Extract the (X, Y) coordinate from the center of the cell holding the provided text.  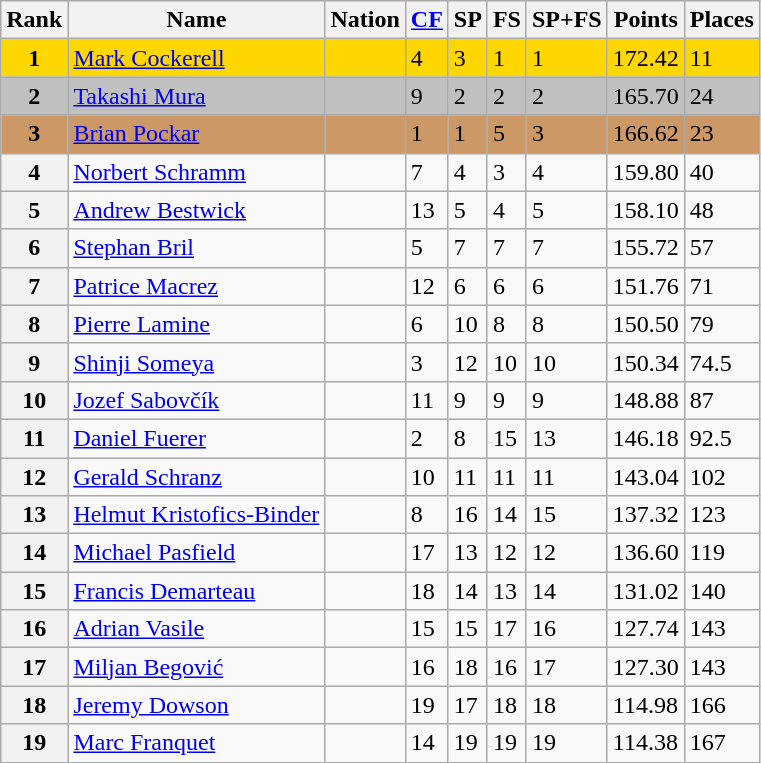
92.5 (722, 438)
127.30 (646, 667)
Points (646, 20)
Marc Franquet (196, 743)
165.70 (646, 96)
Norbert Schramm (196, 172)
114.38 (646, 743)
140 (722, 591)
136.60 (646, 553)
Gerald Schranz (196, 477)
71 (722, 286)
Stephan Bril (196, 248)
74.5 (722, 362)
Shinji Someya (196, 362)
151.76 (646, 286)
166.62 (646, 134)
Places (722, 20)
Patrice Macrez (196, 286)
23 (722, 134)
Helmut Kristofics-Binder (196, 515)
24 (722, 96)
143.04 (646, 477)
Takashi Mura (196, 96)
Mark Cockerell (196, 58)
Brian Pockar (196, 134)
57 (722, 248)
79 (722, 324)
127.74 (646, 629)
155.72 (646, 248)
Jozef Sabovčík (196, 400)
137.32 (646, 515)
172.42 (646, 58)
131.02 (646, 591)
166 (722, 705)
102 (722, 477)
Francis Demarteau (196, 591)
FS (506, 20)
Miljan Begović (196, 667)
148.88 (646, 400)
Nation (365, 20)
158.10 (646, 210)
Jeremy Dowson (196, 705)
119 (722, 553)
SP+FS (566, 20)
Michael Pasfield (196, 553)
150.50 (646, 324)
Pierre Lamine (196, 324)
167 (722, 743)
146.18 (646, 438)
48 (722, 210)
SP (468, 20)
CF (426, 20)
114.98 (646, 705)
150.34 (646, 362)
Name (196, 20)
87 (722, 400)
123 (722, 515)
159.80 (646, 172)
Andrew Bestwick (196, 210)
Daniel Fuerer (196, 438)
Rank (34, 20)
Adrian Vasile (196, 629)
40 (722, 172)
